Identify which cell holds the provided text, then report its (x, y) central coordinate. 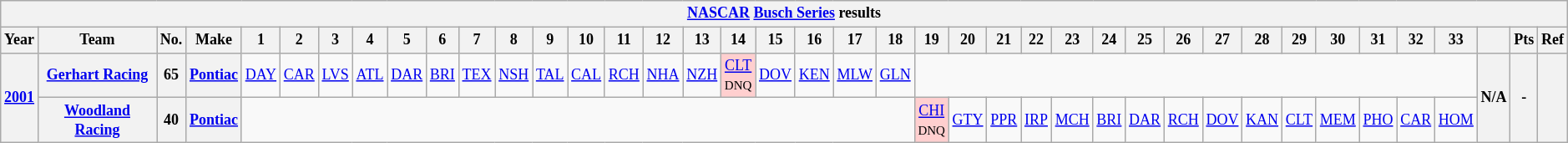
HOM (1456, 120)
CLT (1299, 120)
22 (1037, 40)
KAN (1262, 120)
KEN (814, 75)
19 (932, 40)
26 (1183, 40)
14 (738, 40)
11 (624, 40)
33 (1456, 40)
CLTDNQ (738, 75)
1 (260, 40)
24 (1109, 40)
Ref (1553, 40)
No. (172, 40)
GLN (895, 75)
Pts (1525, 40)
ATL (370, 75)
DAY (260, 75)
TEX (477, 75)
32 (1416, 40)
- (1525, 97)
TAL (550, 75)
Gerhart Racing (97, 75)
CHIDNQ (932, 120)
4 (370, 40)
16 (814, 40)
MCH (1072, 120)
IRP (1037, 120)
17 (855, 40)
30 (1338, 40)
7 (477, 40)
25 (1146, 40)
9 (550, 40)
21 (1004, 40)
NHA (663, 75)
Woodland Racing (97, 120)
18 (895, 40)
12 (663, 40)
NSH (514, 75)
29 (1299, 40)
LVS (336, 75)
10 (586, 40)
3 (336, 40)
15 (776, 40)
13 (702, 40)
2001 (20, 97)
23 (1072, 40)
NZH (702, 75)
5 (407, 40)
PHO (1378, 120)
GTY (968, 120)
Team (97, 40)
N/A (1494, 97)
28 (1262, 40)
Year (20, 40)
MLW (855, 75)
31 (1378, 40)
40 (172, 120)
8 (514, 40)
2 (299, 40)
PPR (1004, 120)
NASCAR Busch Series results (784, 13)
Make (214, 40)
65 (172, 75)
CAL (586, 75)
20 (968, 40)
6 (443, 40)
27 (1222, 40)
MEM (1338, 120)
